Provide the (x, y) coordinate of the cell's center where the given text is located.  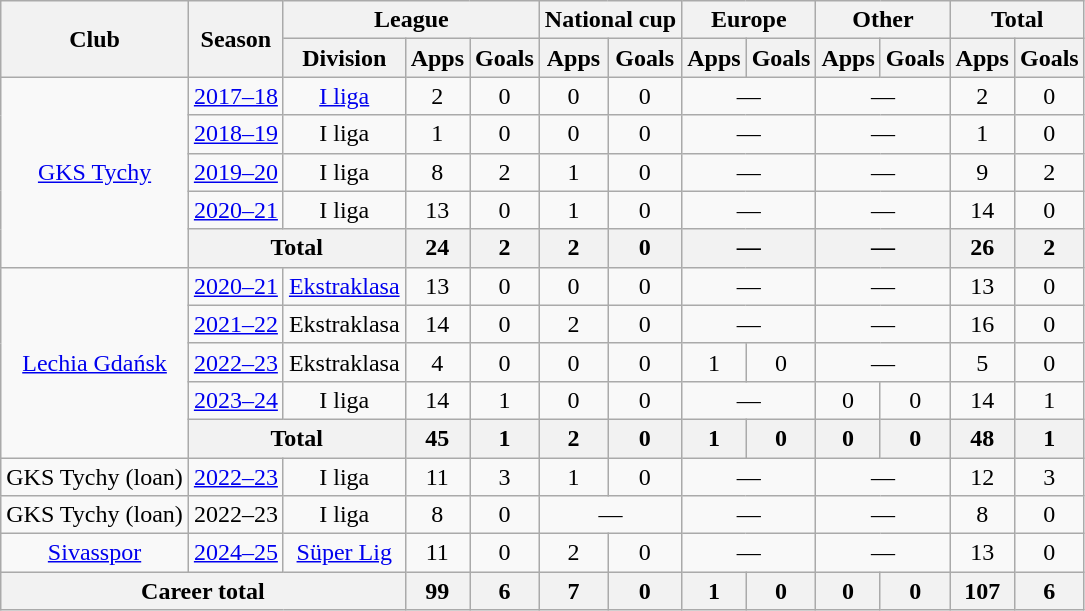
99 (437, 591)
9 (982, 172)
26 (982, 248)
Europe (749, 20)
2021–22 (236, 324)
4 (437, 362)
National cup (610, 20)
2017–18 (236, 96)
League (411, 20)
Other (883, 20)
GKS Tychy (95, 172)
5 (982, 362)
45 (437, 438)
2019–20 (236, 172)
107 (982, 591)
Season (236, 39)
Lechia Gdańsk (95, 362)
2023–24 (236, 400)
Club (95, 39)
2024–25 (236, 553)
2018–19 (236, 134)
Career total (203, 591)
12 (982, 477)
48 (982, 438)
7 (573, 591)
Süper Lig (344, 553)
24 (437, 248)
Division (344, 58)
Sivasspor (95, 553)
16 (982, 324)
